Detect which cell encompasses the target text, then output its [x, y] center coordinate. 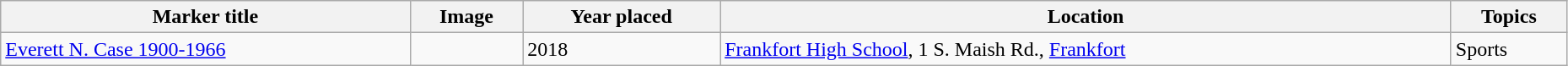
Sports [1508, 49]
Marker title [206, 17]
Frankfort High School, 1 S. Maish Rd., Frankfort [1086, 49]
2018 [622, 49]
Topics [1508, 17]
Year placed [622, 17]
Location [1086, 17]
Image [466, 17]
Everett N. Case 1900-1966 [206, 49]
